Find where the given text appears and provide that cell's center as [x, y] coordinate. 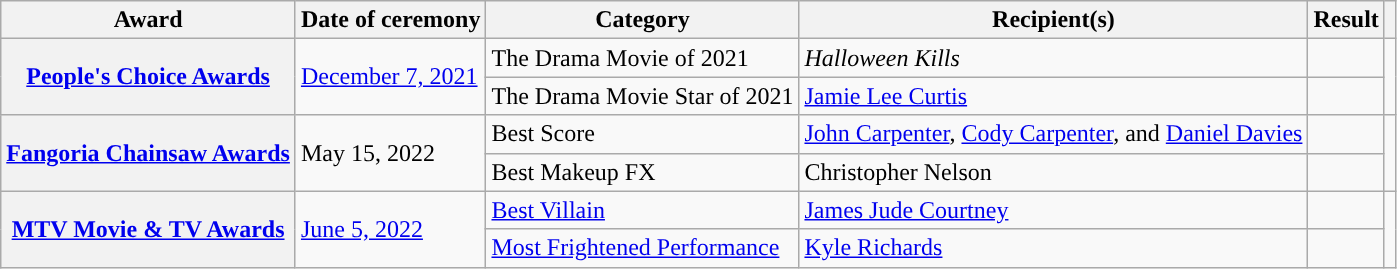
Christopher Nelson [1054, 172]
June 5, 2022 [390, 229]
Best Villain [642, 210]
MTV Movie & TV Awards [148, 229]
Kyle Richards [1054, 248]
The Drama Movie of 2021 [642, 58]
Best Score [642, 134]
Recipient(s) [1054, 20]
Category [642, 20]
People's Choice Awards [148, 77]
Jamie Lee Curtis [1054, 96]
Date of ceremony [390, 20]
December 7, 2021 [390, 77]
Award [148, 20]
Result [1346, 20]
Fangoria Chainsaw Awards [148, 153]
Most Frightened Performance [642, 248]
The Drama Movie Star of 2021 [642, 96]
John Carpenter, Cody Carpenter, and Daniel Davies [1054, 134]
May 15, 2022 [390, 153]
Best Makeup FX [642, 172]
Halloween Kills [1054, 58]
James Jude Courtney [1054, 210]
